Find where the given text appears and provide that cell's center as [X, Y] coordinate. 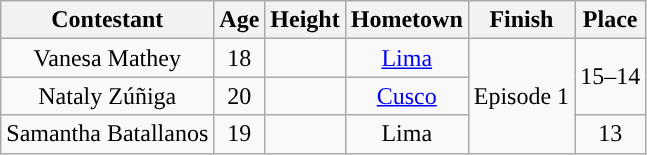
Vanesa Mathey [108, 58]
Height [305, 20]
Episode 1 [521, 96]
Samantha Batallanos [108, 134]
Cusco [406, 96]
Age [240, 20]
15–14 [610, 77]
13 [610, 134]
18 [240, 58]
Place [610, 20]
Hometown [406, 20]
20 [240, 96]
Nataly Zúñiga [108, 96]
Contestant [108, 20]
Finish [521, 20]
19 [240, 134]
